Determine the [x, y] coordinate at the center of the cell enclosing the given text.  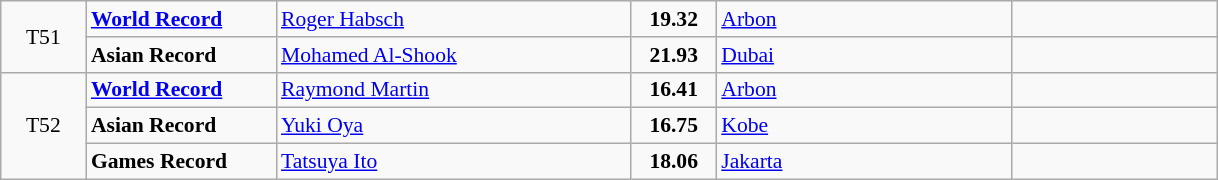
Jakarta [864, 162]
Dubai [864, 55]
Roger Habsch [454, 19]
19.32 [674, 19]
Raymond Martin [454, 90]
16.75 [674, 126]
T52 [44, 126]
Games Record [181, 162]
Mohamed Al-Shook [454, 55]
Yuki Oya [454, 126]
18.06 [674, 162]
21.93 [674, 55]
Kobe [864, 126]
Tatsuya Ito [454, 162]
16.41 [674, 90]
T51 [44, 36]
